Identify which cell holds the provided text, then report its (X, Y) central coordinate. 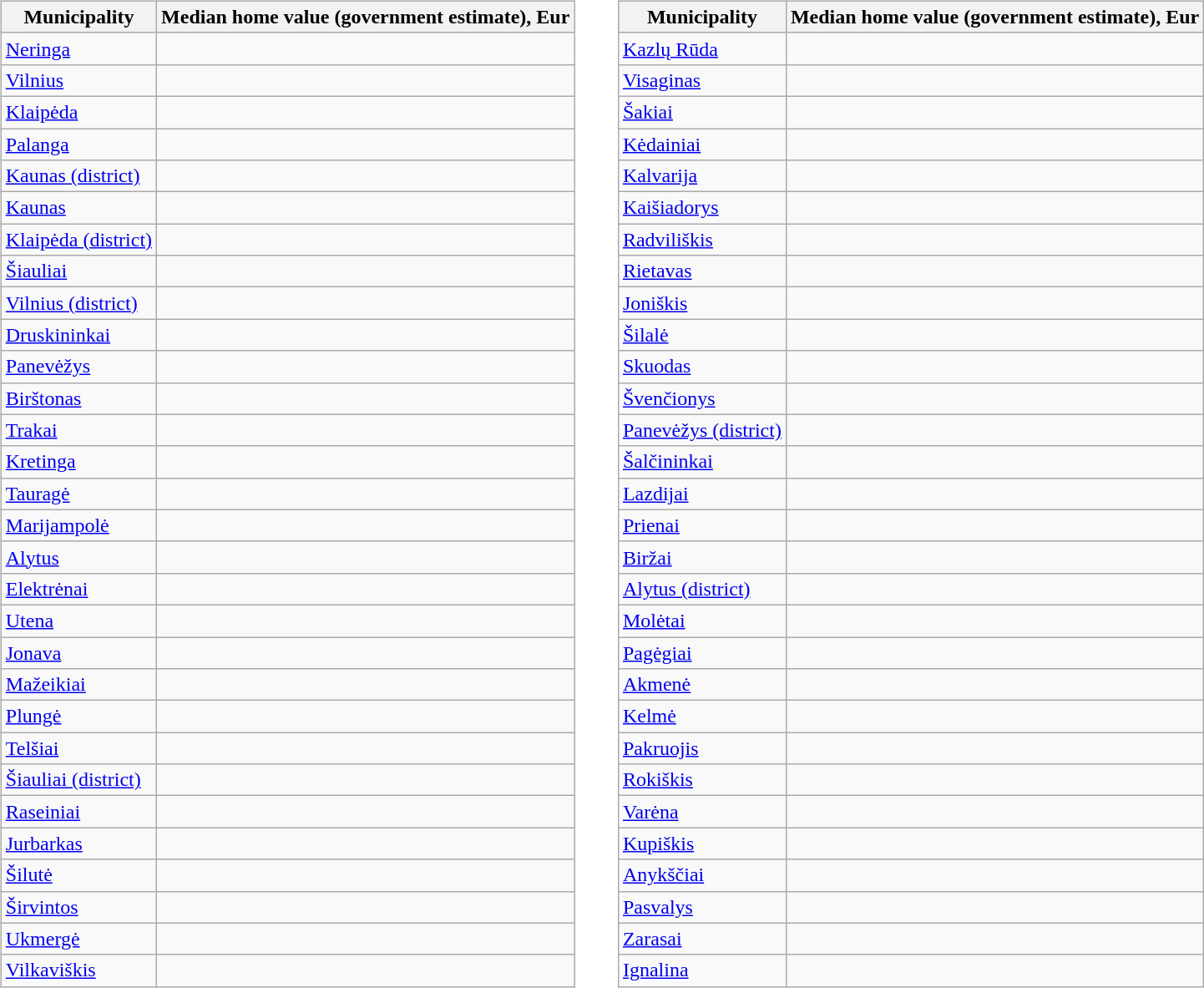
Šilutė (78, 875)
Širvintos (78, 907)
Kalvarija (701, 176)
Šiauliai (78, 271)
Raseiniai (78, 812)
Visaginas (701, 80)
Akmenė (701, 685)
Panevėžys (78, 367)
Marijampolė (78, 525)
Lazdijai (701, 494)
Kaunas (district) (78, 176)
Alytus (78, 557)
Švenčionys (701, 398)
Vilkaviškis (78, 970)
Skuodas (701, 367)
Rokiškis (701, 780)
Mažeikiai (78, 685)
Molėtai (701, 621)
Jurbarkas (78, 844)
Telšiai (78, 748)
Pakruojis (701, 748)
Ukmergė (78, 939)
Kazlų Rūda (701, 48)
Vilnius (78, 80)
Šakiai (701, 112)
Šalčininkai (701, 462)
Pasvalys (701, 907)
Kaišiadorys (701, 208)
Klaipėda (district) (78, 240)
Birštonas (78, 398)
Pagėgiai (701, 652)
Radviliškis (701, 240)
Biržai (701, 557)
Joniškis (701, 303)
Šiauliai (district) (78, 780)
Ignalina (701, 970)
Rietavas (701, 271)
Vilnius (district) (78, 303)
Kėdainiai (701, 144)
Utena (78, 621)
Kelmė (701, 717)
Anykščiai (701, 875)
Jonava (78, 652)
Varėna (701, 812)
Šilalė (701, 335)
Tauragė (78, 494)
Zarasai (701, 939)
Trakai (78, 430)
Kupiškis (701, 844)
Kretinga (78, 462)
Palanga (78, 144)
Alytus (district) (701, 589)
Plungė (78, 717)
Neringa (78, 48)
Kaunas (78, 208)
Panevėžys (district) (701, 430)
Druskininkai (78, 335)
Klaipėda (78, 112)
Prienai (701, 525)
Elektrėnai (78, 589)
